Extract the (x, y) coordinate from the center of the cell holding the provided text.  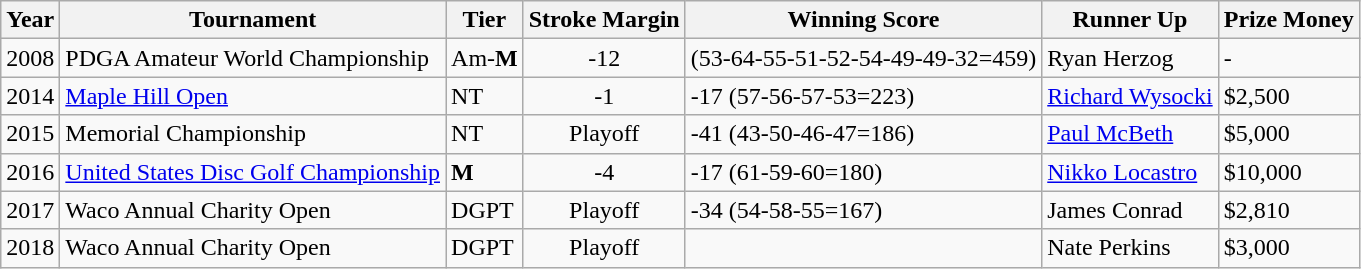
-12 (604, 58)
$2,500 (1288, 96)
Richard Wysocki (1130, 96)
James Conrad (1130, 210)
Ryan Herzog (1130, 58)
United States Disc Golf Championship (253, 172)
Am-M (485, 58)
-17 (57-56-57-53=223) (864, 96)
2008 (30, 58)
2017 (30, 210)
Nate Perkins (1130, 248)
Prize Money (1288, 20)
$5,000 (1288, 134)
-1 (604, 96)
Tournament (253, 20)
Tier (485, 20)
-41 (43-50-46-47=186) (864, 134)
Nikko Locastro (1130, 172)
2016 (30, 172)
2014 (30, 96)
Stroke Margin (604, 20)
-34 (54-58-55=167) (864, 210)
Paul McBeth (1130, 134)
(53-64-55-51-52-54-49-49-32=459) (864, 58)
-4 (604, 172)
Runner Up (1130, 20)
$2,810 (1288, 210)
Winning Score (864, 20)
Year (30, 20)
2015 (30, 134)
Maple Hill Open (253, 96)
PDGA Amateur World Championship (253, 58)
-17 (61-59-60=180) (864, 172)
Memorial Championship (253, 134)
$10,000 (1288, 172)
M (485, 172)
2018 (30, 248)
$3,000 (1288, 248)
- (1288, 58)
